Provide the (x, y) coordinate of the cell's center where the given text is located.  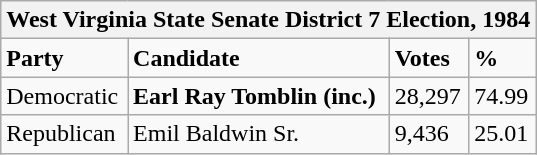
% (502, 58)
Party (64, 58)
25.01 (502, 134)
Candidate (259, 58)
9,436 (428, 134)
74.99 (502, 96)
28,297 (428, 96)
Earl Ray Tomblin (inc.) (259, 96)
Democratic (64, 96)
Republican (64, 134)
West Virginia State Senate District 7 Election, 1984 (268, 20)
Votes (428, 58)
Emil Baldwin Sr. (259, 134)
